Find where the given text appears and provide that cell's center as (X, Y) coordinate. 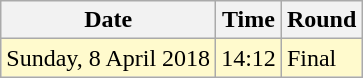
Time (249, 20)
Date (108, 20)
14:12 (249, 58)
Sunday, 8 April 2018 (108, 58)
Final (321, 58)
Round (321, 20)
